Pinpoint the cell where the given text exists, returning its [X, Y] midpoint coordinate. 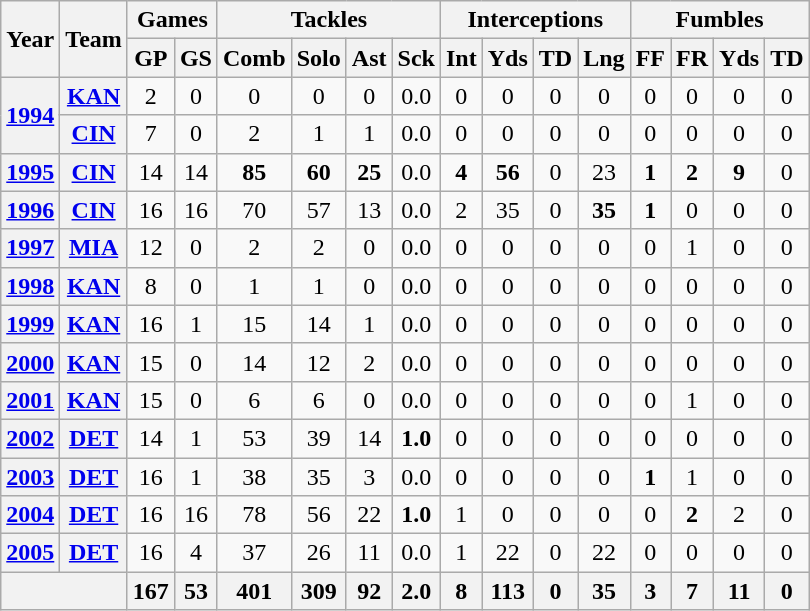
2.0 [416, 591]
113 [508, 591]
Tackles [328, 20]
167 [150, 591]
Year [30, 39]
2000 [30, 362]
Solo [318, 58]
2001 [30, 400]
78 [254, 515]
2004 [30, 515]
2005 [30, 553]
GS [196, 58]
26 [318, 553]
57 [318, 210]
2003 [30, 477]
GP [150, 58]
37 [254, 553]
1995 [30, 172]
13 [369, 210]
Team [94, 39]
1998 [30, 286]
23 [604, 172]
85 [254, 172]
92 [369, 591]
401 [254, 591]
1999 [30, 324]
Sck [416, 58]
Lng [604, 58]
25 [369, 172]
38 [254, 477]
FF [650, 58]
MIA [94, 248]
1997 [30, 248]
2002 [30, 438]
Comb [254, 58]
1996 [30, 210]
60 [318, 172]
9 [740, 172]
FR [692, 58]
70 [254, 210]
39 [318, 438]
Ast [369, 58]
Games [172, 20]
1994 [30, 115]
Int [461, 58]
309 [318, 591]
Interceptions [535, 20]
Fumbles [720, 20]
